Extract the (x, y) coordinate from the center of the cell holding the provided text.  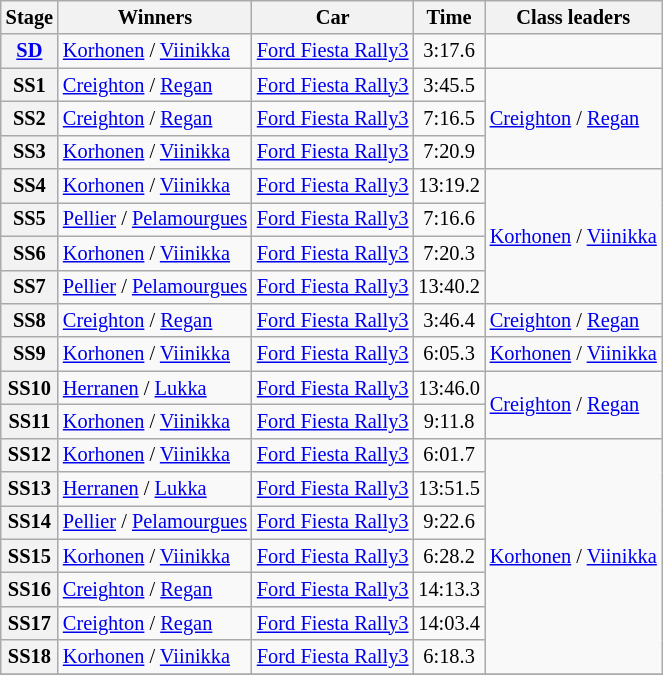
7:20.9 (448, 152)
SS8 (30, 320)
6:28.2 (448, 556)
14:03.4 (448, 623)
3:17.6 (448, 51)
SS6 (30, 253)
SS15 (30, 556)
13:40.2 (448, 287)
9:11.8 (448, 421)
SS4 (30, 186)
SS5 (30, 219)
SS9 (30, 354)
SS7 (30, 287)
SS17 (30, 623)
6:05.3 (448, 354)
7:16.6 (448, 219)
SS16 (30, 589)
SS14 (30, 522)
3:46.4 (448, 320)
Car (332, 17)
6:18.3 (448, 657)
Class leaders (574, 17)
SD (30, 51)
SS1 (30, 85)
Stage (30, 17)
Time (448, 17)
13:51.5 (448, 489)
13:19.2 (448, 186)
SS10 (30, 388)
SS2 (30, 118)
SS12 (30, 455)
14:13.3 (448, 589)
7:16.5 (448, 118)
SS13 (30, 489)
7:20.3 (448, 253)
9:22.6 (448, 522)
13:46.0 (448, 388)
6:01.7 (448, 455)
Winners (155, 17)
3:45.5 (448, 85)
SS18 (30, 657)
SS3 (30, 152)
SS11 (30, 421)
